Output the [X, Y] coordinate of the center of the cell containing the given text.  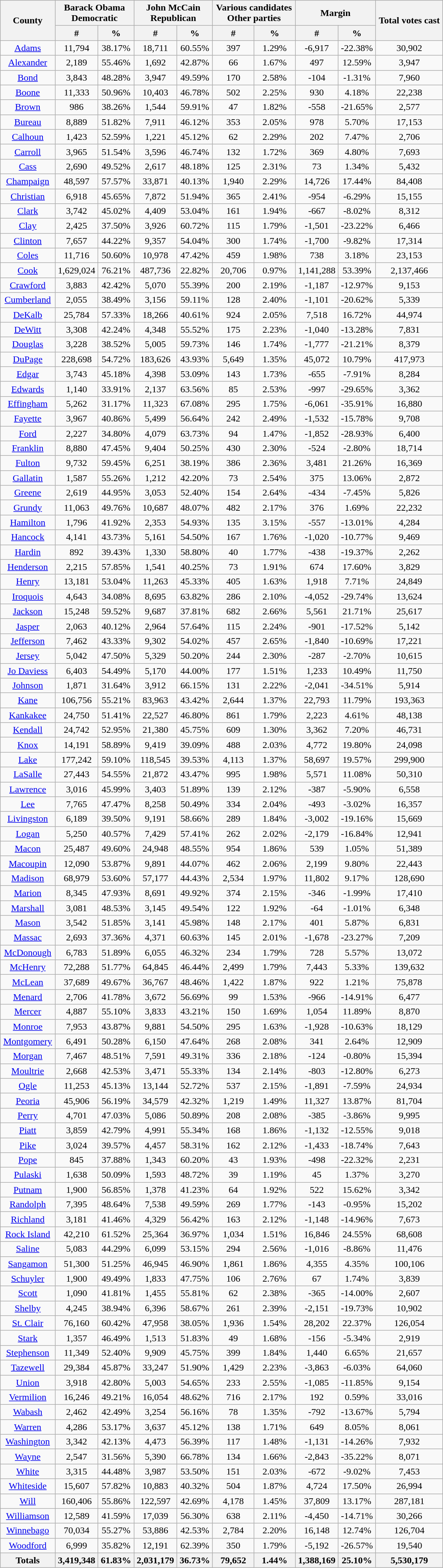
4,113 [233, 760]
66 [233, 63]
Cook [28, 270]
Pike [28, 1145]
Warren [28, 1427]
3,419,348 [76, 1560]
2.25% [275, 92]
Stark [28, 1338]
Iroquois [28, 596]
Henderson [28, 567]
8,889 [76, 122]
15,394 [409, 1056]
56.19% [116, 1101]
5,914 [409, 686]
609 [233, 730]
Crawford [28, 285]
9,995 [409, 1115]
22.37% [357, 1323]
5,042 [76, 656]
40.13% [195, 181]
39 [233, 1175]
83,963 [155, 700]
2.53% [275, 389]
15,202 [409, 1205]
44.48% [116, 1471]
-1,891 [317, 1086]
6,251 [155, 463]
43.73% [116, 537]
57.64% [195, 626]
294 [233, 1249]
-1,840 [317, 641]
234 [233, 952]
59.45% [116, 463]
34.80% [116, 434]
-493 [317, 804]
457 [233, 641]
930 [317, 92]
7,429 [155, 834]
2,215 [76, 567]
148 [233, 923]
502 [233, 92]
40 [233, 552]
175 [233, 330]
-901 [317, 626]
Vermilion [28, 1397]
-14.26% [357, 1442]
-2,179 [317, 834]
49.92% [195, 893]
-4,450 [317, 1516]
Logan [28, 834]
55.81% [195, 1293]
Kendall [28, 730]
Clinton [28, 241]
5.70% [357, 122]
Fayette [28, 418]
55.27% [116, 1531]
7,209 [409, 938]
1,940 [233, 181]
59.73% [195, 344]
38.17% [116, 48]
6,403 [76, 670]
1.53% [275, 997]
716 [233, 1397]
48,597 [76, 181]
-1,501 [317, 226]
46.44% [195, 967]
8,379 [409, 344]
-498 [317, 1160]
3,254 [155, 1412]
1,629,024 [76, 270]
Adams [28, 48]
1,544 [155, 107]
-18.74% [357, 1145]
1.30% [275, 730]
17,221 [409, 641]
-64 [317, 908]
1,440 [317, 1353]
11,253 [76, 1086]
23,153 [409, 256]
5.87% [357, 923]
21,872 [155, 774]
2,231 [409, 1160]
Franklin [28, 448]
5,003 [155, 1383]
56.69% [195, 997]
31.56% [116, 1457]
49.31% [195, 1056]
17.50% [357, 1486]
43.21% [195, 1012]
3,883 [76, 285]
845 [76, 1160]
9,891 [155, 863]
51,389 [409, 848]
5.33% [357, 967]
9,469 [409, 537]
2,668 [76, 1071]
Gallatin [28, 478]
-22.38% [357, 48]
Lawrence [28, 789]
22,238 [409, 92]
22,793 [317, 700]
13.06% [357, 478]
13,144 [155, 1086]
1.76% [275, 537]
54.02% [195, 641]
24.55% [357, 1234]
1,330 [155, 552]
1,422 [233, 982]
3,141 [155, 923]
3,308 [76, 330]
57.82% [116, 1486]
139,632 [409, 967]
-35.22% [357, 1457]
Hamilton [28, 522]
48.72% [195, 1175]
334 [233, 804]
3,859 [76, 1130]
100,106 [409, 1264]
37.81% [195, 611]
-287 [317, 656]
417,973 [409, 359]
Mason [28, 923]
-3,002 [317, 819]
Scott [28, 1293]
2,690 [76, 166]
94 [233, 434]
2.24% [275, 626]
22,443 [409, 863]
131 [233, 686]
33.91% [116, 389]
Cumberland [28, 300]
122,597 [155, 1501]
17,039 [155, 1516]
-1,085 [317, 1383]
42.80% [116, 1383]
Sangamon [28, 1264]
55.21% [116, 700]
4,329 [155, 1219]
Jo Daviess [28, 670]
-2.80% [357, 448]
46.80% [195, 715]
-29.74% [357, 596]
5,649 [233, 359]
Bond [28, 78]
376 [317, 508]
54.49% [116, 670]
4.18% [357, 92]
2.49% [275, 418]
Jasper [28, 626]
8,284 [409, 374]
5,005 [155, 344]
8,071 [409, 1457]
14,191 [76, 745]
1,541 [155, 567]
42,210 [76, 1234]
42.42% [116, 285]
132 [233, 152]
3,833 [155, 1012]
5,530,179 [409, 1560]
482 [233, 508]
430 [233, 448]
2,189 [76, 63]
-19.16% [357, 819]
Moultrie [28, 1071]
2,619 [76, 493]
7,953 [76, 1027]
41.78% [116, 997]
59.52% [116, 611]
-6,061 [317, 404]
1.45% [275, 1501]
-1,131 [317, 1442]
289 [233, 819]
Washington [28, 1442]
56.42% [195, 1219]
5,499 [155, 418]
3,053 [155, 493]
54.55% [116, 774]
1.34% [357, 166]
11.79% [357, 700]
33,016 [409, 1397]
11,063 [76, 508]
397 [233, 48]
9.80% [357, 863]
42.79% [116, 1130]
-6.03% [357, 1367]
-22.32% [357, 1160]
-1,187 [317, 285]
10,615 [409, 656]
-2,843 [317, 1457]
39.43% [116, 552]
81,704 [409, 1101]
2,199 [317, 863]
-365 [317, 1293]
38.05% [195, 1323]
50,310 [409, 774]
5,561 [317, 611]
38.19% [195, 463]
79,652 [233, 1560]
19.57% [357, 760]
-385 [317, 1115]
42.87% [195, 63]
1,388,169 [317, 1560]
-23.22% [357, 226]
10,883 [155, 1486]
738 [317, 256]
17,153 [409, 122]
Piatt [28, 1130]
40.32% [195, 1486]
Johnson [28, 686]
54.93% [195, 522]
45,072 [317, 359]
17.60% [357, 567]
Whiteside [28, 1486]
6,055 [155, 952]
5.57% [357, 952]
7,872 [155, 196]
47.64% [195, 1041]
5,339 [409, 300]
Barack ObamaDemocratic [94, 13]
2.56% [275, 1249]
30,902 [409, 48]
4,245 [76, 1308]
3,839 [409, 1279]
261 [233, 1308]
3,926 [155, 226]
47.50% [116, 656]
57.57% [116, 181]
161 [233, 211]
459 [233, 256]
2.31% [275, 166]
15,155 [409, 196]
67.08% [195, 404]
954 [233, 848]
4,724 [317, 1486]
1,054 [317, 1012]
11,750 [409, 670]
Jersey [28, 656]
57.41% [195, 834]
2.40% [275, 300]
43.87% [116, 1027]
2.41% [275, 196]
11,323 [155, 404]
56.39% [195, 1442]
44,974 [409, 315]
1,221 [155, 137]
-26.57% [357, 1545]
48.55% [195, 848]
Coles [28, 256]
57.85% [116, 567]
6,189 [76, 819]
7,765 [76, 804]
60.20% [195, 1160]
10.49% [357, 670]
4,887 [76, 1012]
58.89% [116, 745]
-10.77% [357, 537]
-1,678 [317, 938]
4,355 [317, 1264]
34.08% [116, 596]
1.82% [275, 107]
54.72% [116, 359]
Clark [28, 211]
18,266 [155, 315]
-1,433 [317, 1145]
3,967 [76, 418]
47.93% [116, 893]
12.74% [357, 1531]
Richland [28, 1219]
-1,852 [317, 434]
-5.34% [357, 1338]
59.91% [195, 107]
922 [317, 982]
-9.82% [357, 241]
40.86% [116, 418]
21,657 [409, 1353]
8,870 [409, 1012]
2,784 [233, 1531]
84,408 [409, 181]
17,410 [409, 893]
-23.27% [357, 938]
33,871 [155, 181]
2,617 [155, 166]
4,079 [155, 434]
-1.99% [357, 893]
-0.80% [357, 1056]
39.50% [116, 819]
8,691 [155, 893]
76.21% [116, 270]
488 [233, 745]
299,900 [409, 760]
-14.00% [357, 1293]
62.39% [195, 1545]
106,756 [76, 700]
Mercer [28, 1012]
49.52% [116, 166]
6.65% [357, 1353]
-13.67% [357, 1412]
-954 [317, 196]
48.62% [195, 1397]
47.42% [195, 256]
1,692 [155, 63]
-1,700 [317, 241]
262 [233, 834]
117 [233, 1442]
6,558 [409, 789]
46,731 [409, 730]
75,878 [409, 982]
269 [233, 1205]
9,153 [409, 285]
44.29% [116, 1249]
31.17% [116, 404]
9,732 [76, 463]
56.85% [116, 1190]
54.65% [195, 1383]
11,802 [317, 878]
-1,016 [317, 1249]
2.04% [275, 804]
Saline [28, 1249]
9,404 [155, 448]
7.47% [357, 137]
-34.51% [357, 686]
138 [233, 1427]
-1,928 [317, 1027]
44.07% [195, 863]
3,145 [155, 908]
Bureau [28, 122]
6,466 [409, 226]
Jefferson [28, 641]
53.39% [357, 270]
7,911 [155, 122]
Will [28, 1501]
51.25% [116, 1264]
Jackson [28, 611]
2,262 [409, 552]
37.50% [116, 226]
11,327 [317, 1101]
386 [233, 463]
53,886 [155, 1531]
38.94% [116, 1308]
2.19% [275, 285]
177 [233, 670]
57,177 [155, 878]
3.18% [357, 256]
46.49% [116, 1338]
50.20% [195, 656]
9.17% [357, 878]
-1.31% [357, 78]
18,714 [409, 448]
6,999 [76, 1545]
-19.37% [357, 552]
350 [233, 1545]
50.28% [116, 1041]
-143 [317, 1205]
286 [233, 596]
2,693 [76, 938]
126,054 [409, 1323]
37.88% [116, 1160]
52.59% [116, 137]
McLean [28, 982]
11,349 [76, 1353]
16,880 [409, 404]
924 [233, 315]
Margin [335, 13]
Totals [28, 1560]
2,227 [76, 434]
47.75% [195, 1279]
35.82% [116, 1545]
1,378 [155, 1190]
1,638 [76, 1175]
Macon [28, 848]
2,353 [155, 522]
County [28, 20]
7,518 [317, 315]
12,909 [409, 1041]
-11.85% [357, 1383]
LaSalle [28, 774]
47.45% [116, 448]
25,364 [155, 1234]
-2.70% [357, 656]
25,784 [76, 315]
126,704 [409, 1531]
-14.71% [357, 1516]
-792 [317, 1412]
861 [233, 715]
51.77% [116, 967]
Livingston [28, 819]
43.42% [195, 700]
13.87% [357, 1101]
1.54% [275, 1323]
Alexander [28, 63]
61.83% [116, 1560]
55.26% [116, 478]
9,302 [155, 641]
7,831 [409, 330]
3,829 [409, 567]
58,697 [317, 760]
504 [233, 1486]
46.12% [195, 122]
2,137,466 [409, 270]
-2,041 [317, 686]
125 [233, 166]
55.34% [195, 1130]
5,142 [409, 626]
41.81% [116, 1293]
-21.21% [357, 344]
46.32% [195, 952]
16,148 [317, 1531]
1.19% [275, 1175]
6,099 [155, 1249]
353 [233, 122]
3,270 [409, 1175]
-1,777 [317, 344]
462 [233, 863]
-1,020 [317, 537]
Champaign [28, 181]
Marshall [28, 908]
15,607 [76, 1486]
47,958 [155, 1323]
2.20% [275, 1531]
287,181 [409, 1501]
9,419 [155, 745]
-1,132 [317, 1130]
497 [317, 63]
-0.95% [357, 1205]
-997 [317, 389]
37.36% [116, 938]
49.67% [116, 982]
2.22% [275, 686]
48.07% [195, 508]
3,016 [76, 789]
6,396 [155, 1308]
1,357 [76, 1338]
2.11% [275, 1516]
2,644 [233, 700]
27,443 [76, 774]
2,964 [155, 626]
48.51% [116, 1056]
2,137 [155, 389]
4,409 [155, 211]
Woodford [28, 1545]
42.20% [195, 478]
118,545 [155, 760]
5,390 [155, 1457]
Hancock [28, 537]
21,380 [155, 730]
13,072 [409, 952]
56.64% [195, 418]
3,315 [76, 1471]
Menard [28, 997]
Morgan [28, 1056]
4,643 [76, 596]
7,453 [409, 1471]
Lake [28, 760]
2,055 [76, 300]
5,086 [155, 1115]
-12.97% [357, 285]
3,403 [155, 789]
Montgomery [28, 1041]
2.39% [275, 1308]
6,273 [409, 1071]
58.66% [195, 819]
Winnebago [28, 1531]
1.97% [275, 878]
1,587 [76, 478]
13,624 [409, 596]
1,796 [76, 522]
10,978 [155, 256]
-667 [317, 211]
Perry [28, 1115]
41.46% [116, 1219]
24,934 [409, 1086]
-434 [317, 493]
64,845 [155, 967]
24,948 [155, 848]
-17.52% [357, 626]
2,547 [76, 1457]
55.33% [195, 1071]
16,246 [76, 1397]
50.09% [116, 1175]
154 [233, 493]
1.21% [357, 982]
1.94% [275, 211]
51.41% [116, 715]
1,090 [76, 1293]
1,423 [76, 137]
9,191 [155, 819]
46.78% [195, 92]
-15.78% [357, 418]
1.68% [275, 1338]
1,861 [233, 1264]
9,881 [155, 1027]
-6.29% [357, 196]
48.18% [195, 166]
1.73% [275, 374]
2.14% [275, 1071]
0.59% [357, 1397]
11,716 [76, 256]
12,589 [76, 1516]
44.22% [116, 241]
45.99% [116, 789]
4,284 [409, 522]
162 [233, 1145]
55.10% [116, 1012]
42.32% [195, 1101]
399 [233, 1353]
Madison [28, 878]
7,395 [76, 1205]
19.80% [357, 745]
Ogle [28, 1086]
-7.45% [357, 493]
36.97% [195, 1234]
2,031,179 [155, 1560]
28,202 [317, 1323]
3,672 [155, 997]
7,443 [317, 967]
60.72% [195, 226]
-28.93% [357, 434]
16,357 [409, 804]
2.55% [275, 1383]
16,846 [317, 1234]
Carroll [28, 152]
34,579 [155, 1101]
-5.90% [357, 789]
49.60% [116, 848]
51.90% [195, 1367]
200 [233, 285]
160,406 [76, 1501]
1,513 [155, 1338]
48.46% [195, 982]
40.12% [116, 626]
10,403 [155, 92]
Rock Island [28, 1234]
24,750 [76, 715]
-13.28% [357, 330]
11,794 [76, 48]
146 [233, 344]
-1,532 [317, 418]
10,902 [409, 1308]
46,945 [155, 1264]
6,477 [409, 997]
41.59% [116, 1516]
8,345 [76, 893]
-19.73% [357, 1308]
16.72% [357, 315]
47 [233, 107]
5,161 [155, 537]
17,314 [409, 241]
12.59% [357, 63]
539 [317, 848]
-558 [317, 107]
3.15% [275, 522]
-966 [317, 997]
151 [233, 1471]
5,826 [409, 493]
55.86% [116, 1501]
42.69% [195, 1501]
-16.84% [357, 834]
44.00% [195, 670]
24,742 [76, 730]
4,473 [155, 1442]
-2,151 [317, 1308]
38.52% [116, 344]
3,843 [76, 78]
2,063 [76, 626]
135 [233, 522]
44.95% [116, 493]
649 [317, 1427]
51,300 [76, 1264]
1.66% [275, 1457]
177,242 [76, 760]
11,333 [76, 92]
10,687 [155, 508]
2,872 [409, 478]
St. Clair [28, 1323]
4,348 [155, 330]
-3.86% [357, 1115]
-4,052 [317, 596]
3,024 [76, 1145]
Kane [28, 700]
1.29% [275, 48]
1.49% [275, 1101]
-803 [317, 1071]
59.10% [116, 760]
341 [317, 1041]
-557 [317, 522]
White [28, 1471]
242 [233, 418]
61.52% [116, 1234]
15,248 [76, 611]
Effingham [28, 404]
Randolph [28, 1205]
2,534 [233, 878]
46.74% [195, 152]
51.82% [116, 122]
11,263 [155, 582]
128,690 [409, 878]
48.28% [116, 78]
63.82% [195, 596]
51.94% [195, 196]
85 [233, 389]
67 [317, 1279]
17.44% [357, 181]
5,262 [76, 404]
168 [233, 1130]
7,538 [155, 1205]
49.49% [116, 1279]
6,400 [409, 434]
4,371 [155, 938]
9,154 [409, 1383]
50.89% [195, 1115]
6,491 [76, 1041]
24,849 [409, 582]
64,060 [409, 1367]
369 [317, 152]
986 [76, 107]
139 [233, 789]
7,693 [409, 152]
DeWitt [28, 330]
McHenry [28, 967]
2.36% [275, 463]
537 [233, 1086]
58.31% [195, 1145]
1,871 [76, 686]
51.85% [116, 923]
12,090 [76, 863]
50.49% [195, 804]
3,637 [155, 1427]
5,250 [76, 834]
51.54% [116, 152]
-35.91% [357, 404]
374 [233, 893]
1.75% [275, 404]
Edwards [28, 389]
3,181 [76, 1219]
405 [233, 582]
48.53% [116, 908]
8,312 [409, 211]
7.71% [357, 582]
5,070 [155, 285]
Williamson [28, 1516]
31.64% [116, 686]
-10.69% [357, 641]
38.26% [116, 107]
892 [76, 552]
1,833 [155, 1279]
52.95% [116, 730]
2.18% [275, 1056]
7,657 [76, 241]
63.56% [195, 389]
38.49% [116, 300]
22,527 [155, 715]
3,481 [317, 463]
7,591 [155, 1056]
6,831 [409, 923]
56.30% [195, 1516]
59.11% [195, 300]
7.20% [357, 730]
39.57% [116, 1145]
-1.01% [357, 908]
Stephenson [28, 1353]
Pope [28, 1160]
2,577 [409, 107]
4.35% [357, 1264]
4,178 [233, 1501]
401 [317, 923]
John McCainRepublican [173, 13]
-1,040 [317, 330]
Wabash [28, 1412]
6,150 [155, 1041]
1.67% [275, 63]
995 [233, 774]
5,329 [155, 656]
40.25% [195, 567]
365 [233, 196]
54.04% [195, 241]
1.44% [275, 1560]
50.96% [116, 92]
2.06% [275, 863]
41.92% [116, 522]
42.49% [116, 1412]
3,596 [155, 152]
7,932 [409, 1442]
1,936 [233, 1323]
163 [233, 1219]
53.15% [195, 1249]
1,034 [233, 1234]
40.57% [116, 834]
6,348 [409, 908]
3,918 [76, 1383]
63.73% [195, 434]
3,228 [76, 344]
49.21% [116, 1397]
25,487 [76, 848]
53.09% [195, 374]
Shelby [28, 1308]
-1,148 [317, 1219]
48.64% [116, 1205]
40.61% [195, 315]
45.33% [195, 582]
682 [233, 611]
-3,863 [317, 1367]
DeKalb [28, 315]
4,398 [155, 374]
Pulaski [28, 1175]
Ford [28, 434]
8,061 [409, 1427]
12,191 [155, 1545]
1.93% [275, 1160]
Tazewell [28, 1367]
12,941 [409, 834]
11.08% [357, 774]
Cass [28, 166]
45.02% [116, 211]
Christian [28, 196]
3,742 [76, 211]
16,369 [409, 463]
78 [233, 1412]
37,809 [317, 1501]
183,626 [155, 359]
4,772 [317, 745]
-8.02% [357, 211]
Lee [28, 804]
19,540 [409, 1545]
-8.86% [357, 1249]
68,979 [76, 878]
18,129 [409, 1027]
2.54% [275, 478]
208 [233, 1115]
13,181 [76, 582]
192 [317, 1397]
43.93% [195, 359]
150 [233, 1012]
22,232 [409, 508]
45.13% [116, 1086]
60.63% [195, 938]
21.26% [357, 463]
3,987 [155, 1471]
-12.55% [357, 1130]
11.89% [357, 1012]
9,909 [155, 1353]
4.80% [357, 152]
Various candidatesOther parties [254, 13]
-21.65% [357, 107]
43.47% [195, 774]
2.76% [275, 1279]
Clay [28, 226]
39.53% [195, 760]
3,912 [155, 686]
43.33% [116, 641]
0.97% [275, 270]
3,743 [76, 374]
41.23% [195, 1190]
Monroe [28, 1027]
22.82% [195, 270]
Hardin [28, 552]
-3.02% [357, 804]
170 [233, 78]
9,018 [409, 1130]
60.55% [195, 48]
2,223 [317, 715]
1.91% [275, 567]
4,141 [76, 537]
9,708 [409, 418]
25,617 [409, 611]
522 [317, 1190]
202 [317, 137]
2.01% [275, 938]
55.46% [116, 63]
-14.96% [357, 1219]
-10.63% [357, 1027]
76,160 [76, 1323]
4,286 [76, 1427]
20,706 [233, 270]
4,457 [155, 1145]
51.83% [195, 1338]
7,643 [409, 1145]
5,794 [409, 1412]
45 [317, 1175]
638 [233, 1516]
Massac [28, 938]
53.60% [116, 878]
1,593 [155, 1175]
228,698 [76, 359]
60.42% [116, 1323]
44.43% [195, 878]
2.66% [275, 611]
47.03% [116, 1115]
-438 [317, 552]
-20.62% [357, 300]
-1,101 [317, 300]
-655 [317, 374]
49 [233, 1338]
49.54% [195, 908]
4.61% [357, 715]
45.65% [116, 196]
DuPage [28, 359]
6,918 [76, 196]
45.18% [116, 374]
122 [233, 908]
487,736 [155, 270]
-104 [317, 78]
1.47% [275, 434]
145 [233, 938]
8.05% [357, 1427]
Boone [28, 92]
45.98% [195, 923]
336 [233, 1056]
45.87% [116, 1367]
53.50% [195, 1471]
5,083 [76, 1249]
16,054 [155, 1397]
58.80% [195, 552]
30,266 [409, 1516]
-346 [317, 893]
-14.91% [357, 997]
Greene [28, 493]
21.71% [357, 611]
1,918 [317, 582]
3,542 [76, 923]
48,138 [409, 715]
Knox [28, 745]
Henry [28, 582]
106 [233, 1279]
Calhoun [28, 137]
728 [317, 952]
Union [28, 1383]
55.39% [195, 285]
72,288 [76, 967]
47.47% [116, 804]
66.15% [195, 686]
1.71% [275, 1427]
2.02% [275, 834]
39.09% [195, 745]
1,141,288 [317, 270]
300 [233, 241]
2,607 [409, 1293]
64 [233, 1190]
57.33% [116, 315]
99 [233, 997]
33,247 [155, 1367]
53.87% [116, 863]
McDonough [28, 952]
2,462 [76, 1412]
-6,917 [317, 48]
233 [233, 1383]
1,455 [155, 1293]
8,695 [155, 596]
1,212 [155, 478]
8,880 [76, 448]
Marion [28, 893]
3,471 [155, 1071]
5,170 [155, 670]
6,783 [76, 952]
50.60% [116, 256]
Peoria [28, 1101]
26,994 [409, 1486]
Schuyler [28, 1279]
268 [233, 1041]
2.65% [275, 641]
1,343 [155, 1160]
7,960 [409, 78]
-7.91% [357, 374]
2,919 [409, 1338]
3,081 [76, 908]
Brown [28, 107]
58.67% [195, 1308]
45,906 [76, 1101]
2,425 [76, 226]
49.76% [116, 508]
66.78% [195, 1457]
5,571 [317, 774]
25.10% [357, 1560]
375 [317, 478]
Total votes cast [409, 20]
24,098 [409, 745]
Douglas [28, 344]
52.72% [195, 1086]
143 [233, 374]
14,726 [317, 181]
1.48% [275, 1442]
8,258 [155, 804]
1.05% [357, 848]
4,701 [76, 1115]
43 [233, 1160]
68,608 [409, 1234]
29,384 [76, 1367]
2.10% [275, 596]
2,499 [233, 967]
1,219 [233, 1101]
-9.02% [357, 1471]
1,140 [76, 389]
Kankakee [28, 715]
9,687 [155, 611]
3,965 [76, 152]
978 [317, 122]
-387 [317, 789]
18,711 [155, 48]
37,689 [76, 982]
128 [233, 300]
244 [233, 656]
53.17% [116, 1427]
36,767 [155, 982]
1,429 [233, 1367]
-524 [317, 448]
Fulton [28, 463]
46.90% [195, 1264]
-124 [317, 1056]
7,462 [76, 641]
13.17% [357, 1501]
15.62% [357, 1190]
-156 [317, 1338]
674 [317, 567]
42.24% [116, 330]
4,991 [155, 1130]
56.16% [195, 1412]
15,669 [409, 819]
-13.01% [357, 522]
2.58% [275, 78]
5,432 [409, 166]
55.52% [195, 330]
-12.80% [357, 1071]
1,233 [317, 670]
2.38% [275, 1293]
36.73% [195, 1560]
Putnam [28, 1190]
10.79% [357, 359]
3,156 [155, 300]
-672 [317, 1471]
167 [233, 537]
Grundy [28, 508]
11,476 [409, 1249]
-5,192 [317, 1545]
Wayne [28, 1457]
50.25% [195, 448]
9,357 [155, 241]
70,034 [76, 1531]
Macoupin [28, 863]
Edgar [28, 374]
-29.65% [357, 389]
193,363 [409, 700]
42.13% [116, 1442]
7,673 [409, 1219]
7,467 [76, 1056]
1.72% [275, 152]
-7.59% [357, 1086]
